Detect which cell encompasses the target text, then output its (X, Y) center coordinate. 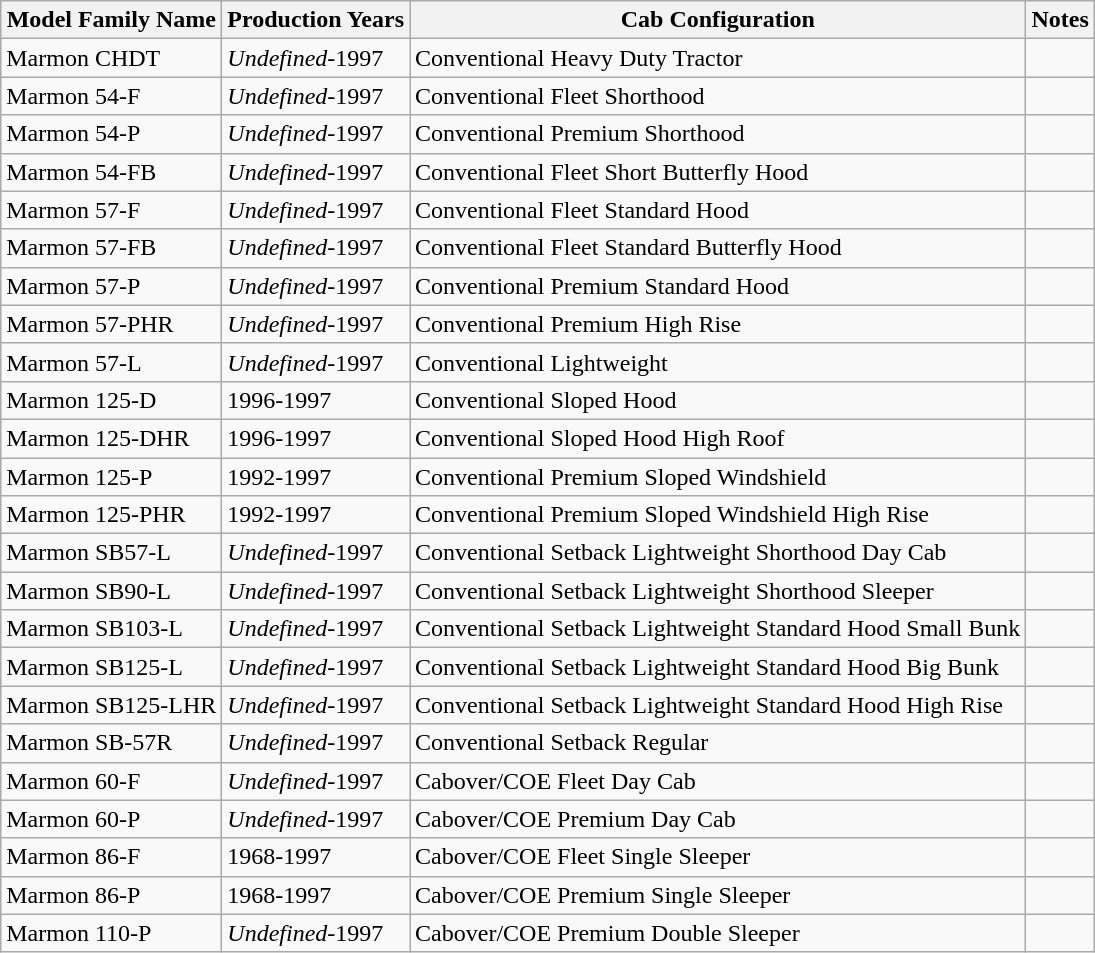
Marmon 57-FB (112, 248)
Marmon 125-DHR (112, 438)
Notes (1060, 20)
Cabover/COE Fleet Single Sleeper (718, 857)
Conventional Setback Regular (718, 743)
Conventional Setback Lightweight Standard Hood High Rise (718, 705)
Conventional Sloped Hood (718, 400)
Conventional Sloped Hood High Roof (718, 438)
Marmon CHDT (112, 58)
Conventional Setback Lightweight Standard Hood Small Bunk (718, 629)
Conventional Setback Lightweight Shorthood Sleeper (718, 591)
Conventional Fleet Shorthood (718, 96)
Conventional Heavy Duty Tractor (718, 58)
Marmon 125-D (112, 400)
Cabover/COE Premium Single Sleeper (718, 895)
Production Years (316, 20)
Conventional Fleet Standard Hood (718, 210)
Marmon 57-F (112, 210)
Cabover/COE Fleet Day Cab (718, 781)
Marmon 86-P (112, 895)
Conventional Premium Sloped Windshield High Rise (718, 515)
Marmon 54-FB (112, 172)
Marmon SB57-L (112, 553)
Conventional Setback Lightweight Shorthood Day Cab (718, 553)
Conventional Setback Lightweight Standard Hood Big Bunk (718, 667)
Marmon SB-57R (112, 743)
Conventional Premium Sloped Windshield (718, 477)
Marmon 110-P (112, 933)
Conventional Premium Standard Hood (718, 286)
Marmon SB103-L (112, 629)
Model Family Name (112, 20)
Marmon 57-PHR (112, 324)
Marmon SB125-LHR (112, 705)
Marmon 125-PHR (112, 515)
Marmon 54-P (112, 134)
Marmon 54-F (112, 96)
Conventional Fleet Short Butterfly Hood (718, 172)
Marmon SB90-L (112, 591)
Cabover/COE Premium Day Cab (718, 819)
Marmon 57-L (112, 362)
Marmon SB125-L (112, 667)
Conventional Premium High Rise (718, 324)
Conventional Premium Shorthood (718, 134)
Conventional Fleet Standard Butterfly Hood (718, 248)
Cab Configuration (718, 20)
Conventional Lightweight (718, 362)
Marmon 60-P (112, 819)
Marmon 86-F (112, 857)
Marmon 57-P (112, 286)
Marmon 60-F (112, 781)
Cabover/COE Premium Double Sleeper (718, 933)
Marmon 125-P (112, 477)
